Determine the [X, Y] coordinate at the center of the cell enclosing the given text.  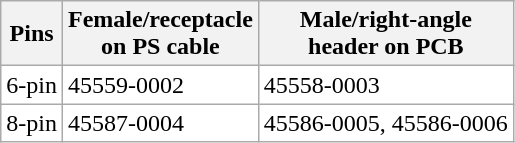
Male/right-angle header on PCB [386, 34]
6-pin [32, 85]
8-pin [32, 123]
Pins [32, 34]
45558-0003 [386, 85]
45559-0002 [160, 85]
45587-0004 [160, 123]
45586-0005, 45586-0006 [386, 123]
Female/receptacle on PS cable [160, 34]
